Return the [x, y] coordinate for the center point of the cell that contains the specified text.  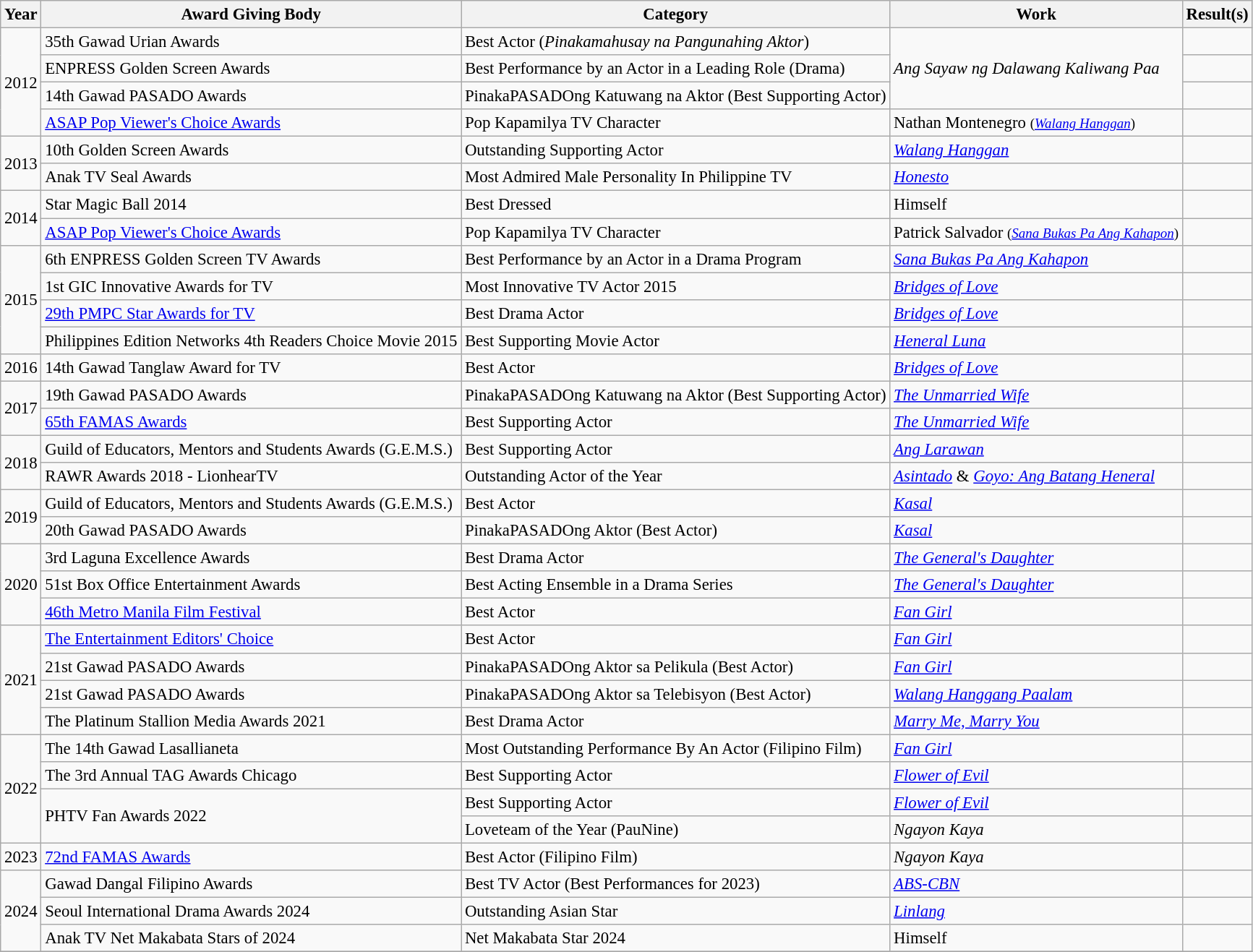
Best Dressed [675, 205]
2024 [21, 911]
46th Metro Manila Film Festival [252, 612]
PHTV Fan Awards 2022 [252, 815]
14th Gawad PASADO Awards [252, 96]
PinakaPASADOng Aktor sa Pelikula (Best Actor) [675, 666]
ABS-CBN [1036, 884]
RAWR Awards 2018 - LionhearTV [252, 476]
2023 [21, 857]
1st GIC Innovative Awards for TV [252, 286]
2013 [21, 163]
Asintado & Goyo: Ang Batang Heneral [1036, 476]
2016 [21, 368]
2018 [21, 463]
Gawad Dangal Filipino Awards [252, 884]
Work [1036, 14]
The 3rd Annual TAG Awards Chicago [252, 776]
Award Giving Body [252, 14]
Best Performance by an Actor in a Drama Program [675, 259]
Anak TV Seal Awards [252, 177]
Ang Sayaw ng Dalawang Kaliwang Paa [1036, 69]
Best Supporting Movie Actor [675, 340]
2019 [21, 518]
Linlang [1036, 912]
Heneral Luna [1036, 340]
2021 [21, 680]
Most Admired Male Personality In Philippine TV [675, 177]
2012 [21, 82]
2020 [21, 586]
2017 [21, 408]
Most Outstanding Performance By An Actor (Filipino Film) [675, 748]
Nathan Montenegro (Walang Hanggan) [1036, 123]
Best Acting Ensemble in a Drama Series [675, 585]
Outstanding Supporting Actor [675, 150]
The Entertainment Editors' Choice [252, 640]
The Platinum Stallion Media Awards 2021 [252, 721]
PinakaPASADOng Aktor sa Telebisyon (Best Actor) [675, 694]
Marry Me, Marry You [1036, 721]
Walang Hanggan [1036, 150]
ENPRESS Golden Screen Awards [252, 69]
Ang Larawan [1036, 449]
Honesto [1036, 177]
6th ENPRESS Golden Screen TV Awards [252, 259]
Best Performance by an Actor in a Leading Role (Drama) [675, 69]
Best Actor (Pinakamahusay na Pangunahing Aktor) [675, 42]
19th Gawad PASADO Awards [252, 395]
Sana Bukas Pa Ang Kahapon [1036, 259]
3rd Laguna Excellence Awards [252, 558]
29th PMPC Star Awards for TV [252, 313]
Anak TV Net Makabata Stars of 2024 [252, 938]
Best Actor (Filipino Film) [675, 857]
Walang Hanggang Paalam [1036, 694]
The 14th Gawad Lasallianeta [252, 748]
Year [21, 14]
20th Gawad PASADO Awards [252, 531]
Loveteam of the Year (PauNine) [675, 830]
2022 [21, 789]
Star Magic Ball 2014 [252, 205]
Category [675, 14]
2015 [21, 299]
Philippines Edition Networks 4th Readers Choice Movie 2015 [252, 340]
Patrick Salvador (Sana Bukas Pa Ang Kahapon) [1036, 232]
72nd FAMAS Awards [252, 857]
PinakaPASADOng Aktor (Best Actor) [675, 531]
2014 [21, 218]
Best TV Actor (Best Performances for 2023) [675, 884]
Most Innovative TV Actor 2015 [675, 286]
Seoul International Drama Awards 2024 [252, 912]
Outstanding Actor of the Year [675, 476]
51st Box Office Entertainment Awards [252, 585]
Result(s) [1218, 14]
10th Golden Screen Awards [252, 150]
14th Gawad Tanglaw Award for TV [252, 368]
Net Makabata Star 2024 [675, 938]
35th Gawad Urian Awards [252, 42]
Outstanding Asian Star [675, 912]
65th FAMAS Awards [252, 422]
